Scan for the cell matching the given text and deliver its [X, Y] coordinate at center. 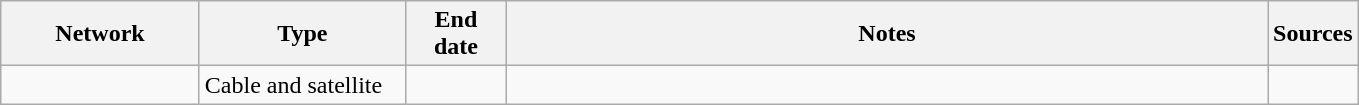
Network [100, 34]
End date [456, 34]
Cable and satellite [302, 85]
Type [302, 34]
Sources [1314, 34]
Notes [886, 34]
